Determine the (x, y) coordinate at the center of the cell enclosing the given text.  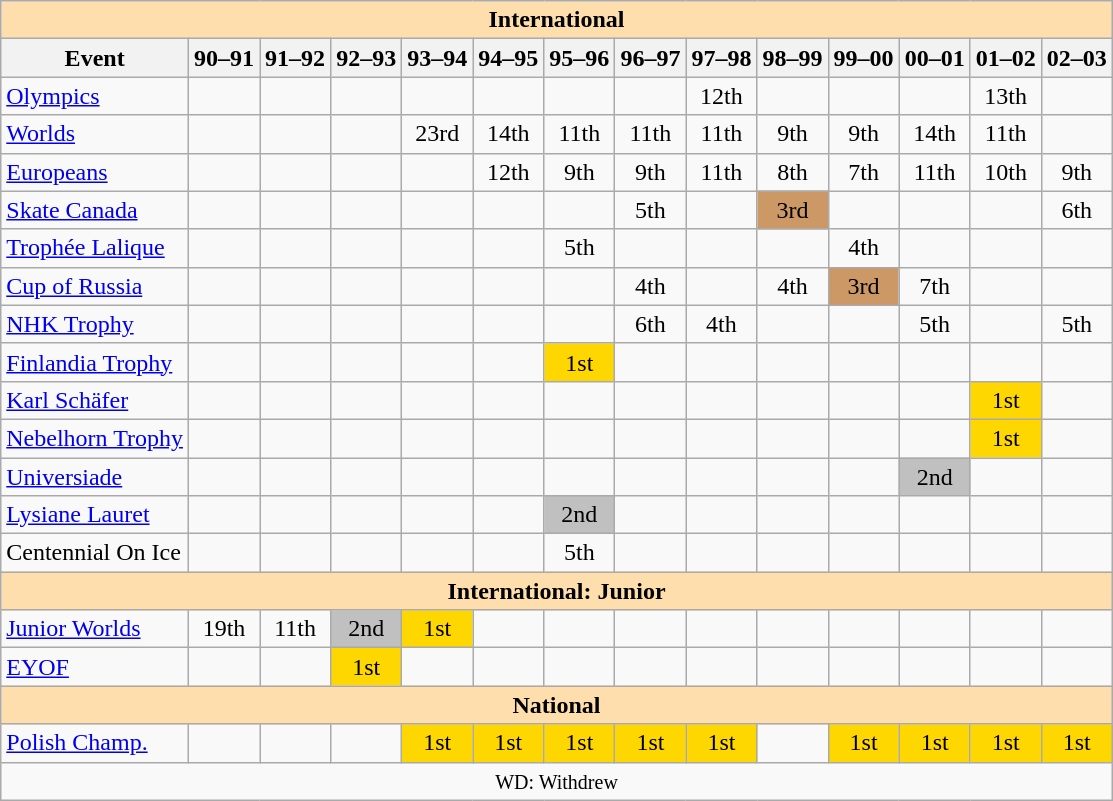
95–96 (580, 58)
00–01 (934, 58)
Junior Worlds (95, 629)
13th (1006, 96)
99–00 (864, 58)
10th (1006, 172)
Lysiane Lauret (95, 515)
Worlds (95, 134)
WD: Withdrew (557, 781)
92–93 (366, 58)
Skate Canada (95, 210)
90–91 (224, 58)
02–03 (1076, 58)
01–02 (1006, 58)
National (557, 705)
19th (224, 629)
Europeans (95, 172)
23rd (438, 134)
Polish Champ. (95, 743)
Centennial On Ice (95, 553)
91–92 (296, 58)
96–97 (650, 58)
NHK Trophy (95, 324)
Cup of Russia (95, 286)
Event (95, 58)
98–99 (792, 58)
97–98 (722, 58)
8th (792, 172)
Olympics (95, 96)
93–94 (438, 58)
94–95 (508, 58)
EYOF (95, 667)
Universiade (95, 477)
International (557, 20)
Karl Schäfer (95, 400)
International: Junior (557, 591)
Nebelhorn Trophy (95, 438)
Trophée Lalique (95, 248)
Finlandia Trophy (95, 362)
